Determine the (X, Y) coordinate at the center of the cell enclosing the given text.  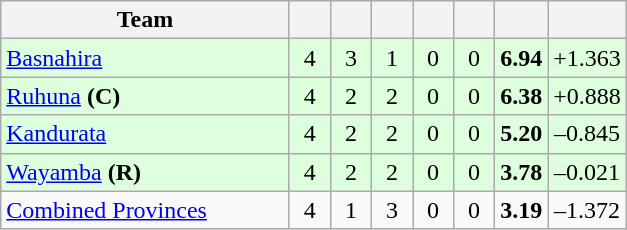
5.20 (522, 134)
3.19 (522, 210)
Kandurata (146, 134)
Basnahira (146, 58)
6.94 (522, 58)
Team (146, 20)
6.38 (522, 96)
+1.363 (588, 58)
+0.888 (588, 96)
–0.845 (588, 134)
–0.021 (588, 172)
Ruhuna (C) (146, 96)
Combined Provinces (146, 210)
Wayamba (R) (146, 172)
–1.372 (588, 210)
3.78 (522, 172)
